Return the [x, y] coordinate for the center point of the cell that contains the specified text.  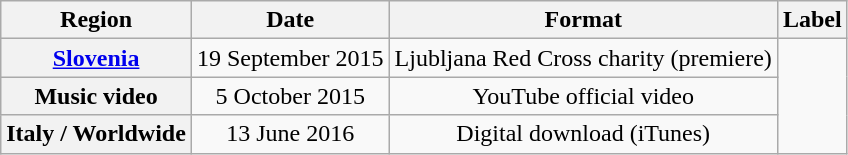
YouTube official video [583, 96]
5 October 2015 [290, 96]
Digital download (iTunes) [583, 134]
Music video [96, 96]
19 September 2015 [290, 58]
Italy / Worldwide [96, 134]
Format [583, 20]
Region [96, 20]
Ljubljana Red Cross charity (premiere) [583, 58]
Slovenia [96, 58]
Date [290, 20]
Label [812, 20]
13 June 2016 [290, 134]
